Locate the cell with the specified text and output its (X, Y) center coordinate. 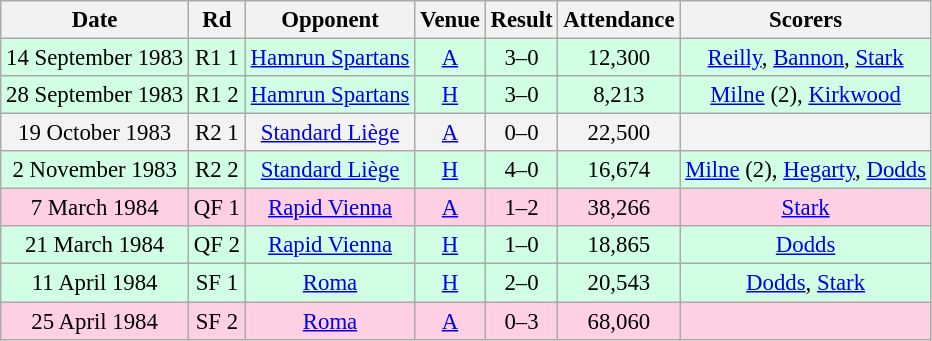
0–0 (522, 133)
14 September 1983 (95, 58)
Dodds, Stark (806, 283)
QF 2 (218, 245)
11 April 1984 (95, 283)
Scorers (806, 20)
1–0 (522, 245)
Milne (2), Hegarty, Dodds (806, 170)
Venue (450, 20)
0–3 (522, 321)
Milne (2), Kirkwood (806, 95)
R2 2 (218, 170)
Opponent (330, 20)
28 September 1983 (95, 95)
Result (522, 20)
20,543 (619, 283)
R1 1 (218, 58)
4–0 (522, 170)
Stark (806, 208)
Rd (218, 20)
QF 1 (218, 208)
SF 1 (218, 283)
16,674 (619, 170)
12,300 (619, 58)
2 November 1983 (95, 170)
8,213 (619, 95)
2–0 (522, 283)
R2 1 (218, 133)
Dodds (806, 245)
25 April 1984 (95, 321)
SF 2 (218, 321)
R1 2 (218, 95)
38,266 (619, 208)
Reilly, Bannon, Stark (806, 58)
7 March 1984 (95, 208)
19 October 1983 (95, 133)
22,500 (619, 133)
68,060 (619, 321)
Date (95, 20)
18,865 (619, 245)
1–2 (522, 208)
Attendance (619, 20)
21 March 1984 (95, 245)
